Pinpoint the cell where the given text exists, returning its (x, y) midpoint coordinate. 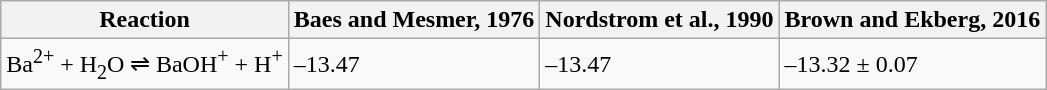
Ba2+ + H2O ⇌ BaOH+ + H+ (145, 64)
Nordstrom et al., 1990 (660, 20)
Baes and Mesmer, 1976 (414, 20)
–13.32 ± 0.07 (912, 64)
Brown and Ekberg, 2016 (912, 20)
Reaction (145, 20)
